Provide the (X, Y) coordinate of the cell's center where the given text is located.  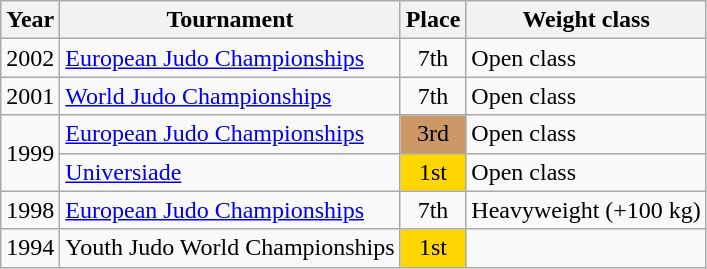
Place (433, 20)
1998 (30, 210)
3rd (433, 134)
2001 (30, 96)
Youth Judo World Championships (230, 248)
1999 (30, 153)
Tournament (230, 20)
Universiade (230, 172)
World Judo Championships (230, 96)
Year (30, 20)
Weight class (586, 20)
1994 (30, 248)
Heavyweight (+100 kg) (586, 210)
2002 (30, 58)
